Locate the cell with the specified text and output its (X, Y) center coordinate. 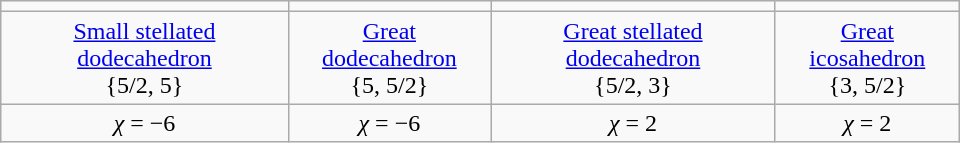
Great dodecahedron{5, 5/2} (389, 58)
Great icosahedron{3, 5/2} (867, 58)
Small stellated dodecahedron{5/2, 5} (144, 58)
Great stellated dodecahedron{5/2, 3} (634, 58)
